Return (x, y) of the center of cell containing provided text 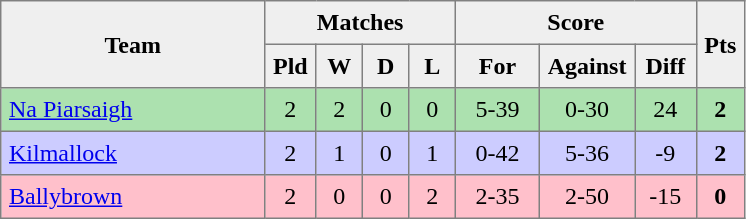
Team (133, 44)
0-30 (586, 110)
Na Piarsaigh (133, 110)
D (385, 66)
Score (576, 23)
W (339, 66)
Against (586, 66)
5-39 (497, 110)
Diff (666, 66)
L (432, 66)
0-42 (497, 153)
2-35 (497, 197)
Matches (360, 23)
Pts (720, 44)
-9 (666, 153)
Kilmallock (133, 153)
5-36 (586, 153)
For (497, 66)
Pld (290, 66)
-15 (666, 197)
24 (666, 110)
2-50 (586, 197)
Ballybrown (133, 197)
